Detect which cell encompasses the target text, then output its (x, y) center coordinate. 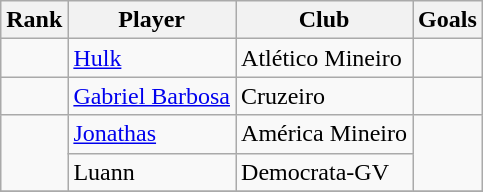
Player (152, 20)
Cruzeiro (324, 96)
América Mineiro (324, 134)
Rank (34, 20)
Jonathas (152, 134)
Atlético Mineiro (324, 58)
Club (324, 20)
Gabriel Barbosa (152, 96)
Democrata-GV (324, 172)
Hulk (152, 58)
Goals (448, 20)
Luann (152, 172)
